Determine the (X, Y) coordinate at the center of the cell enclosing the given text.  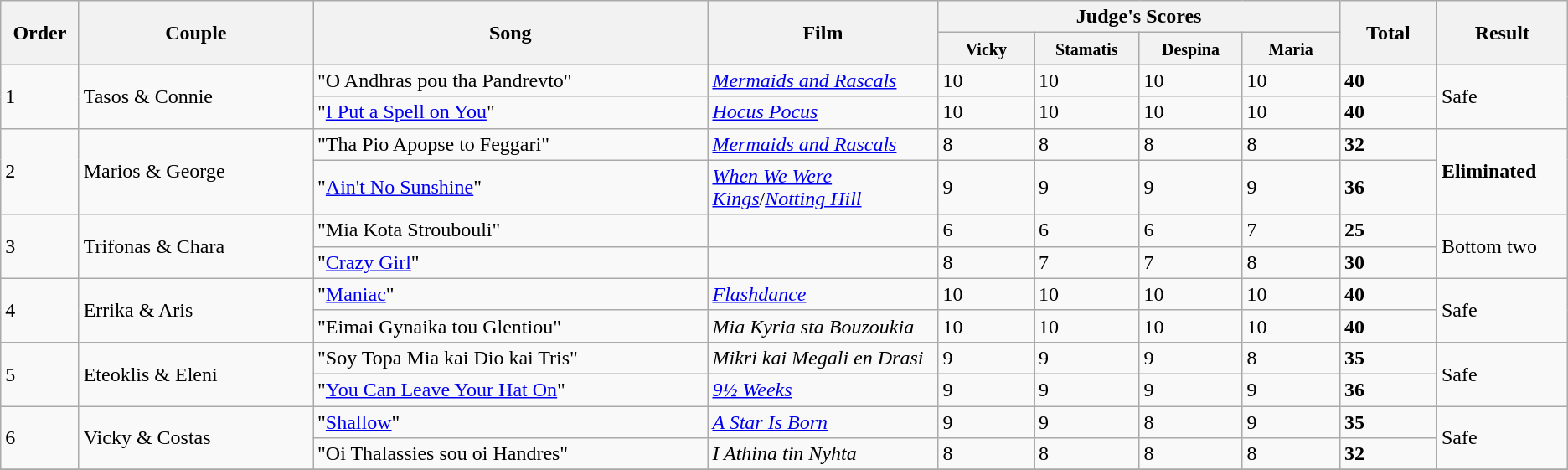
Eliminated (1502, 171)
Maria (1291, 49)
Bottom two (1502, 246)
Errika & Aris (196, 310)
Eteoklis & Eleni (196, 374)
"O Andhras pou tha Pandrevto" (511, 80)
Mia Kyria sta Bouzoukia (823, 326)
Stamatis (1087, 49)
Order (40, 33)
Tasos & Connie (196, 96)
25 (1388, 230)
"Oi Thalassies sou oi Handres" (511, 454)
"Ain't No Sunshine" (511, 188)
"Eimai Gynaika tou Glentiou" (511, 326)
"You Can Leave Your Hat On" (511, 390)
1 (40, 96)
"Shallow" (511, 421)
Result (1502, 33)
3 (40, 246)
Mikri kai Megali en Drasi (823, 358)
Vicky (987, 49)
"Tha Pio Apopse to Feggari" (511, 144)
"Mia Kota Stroubouli" (511, 230)
Film (823, 33)
Hocus Pocus (823, 112)
Judge's Scores (1139, 17)
"I Put a Spell on You" (511, 112)
4 (40, 310)
Couple (196, 33)
"Soy Topa Mia kai Dio kai Tris" (511, 358)
Flashdance (823, 294)
Total (1388, 33)
5 (40, 374)
"Maniac" (511, 294)
Marios & George (196, 171)
Vicky & Costas (196, 437)
A Star Is Born (823, 421)
30 (1388, 262)
2 (40, 171)
"Crazy Girl" (511, 262)
When We Were Kings/Notting Hill (823, 188)
Trifonas & Chara (196, 246)
Despina (1191, 49)
9½ Weeks (823, 390)
Song (511, 33)
I Athina tin Nyhta (823, 454)
